Search for the cell housing the specified text and yield its (X, Y) center coordinate. 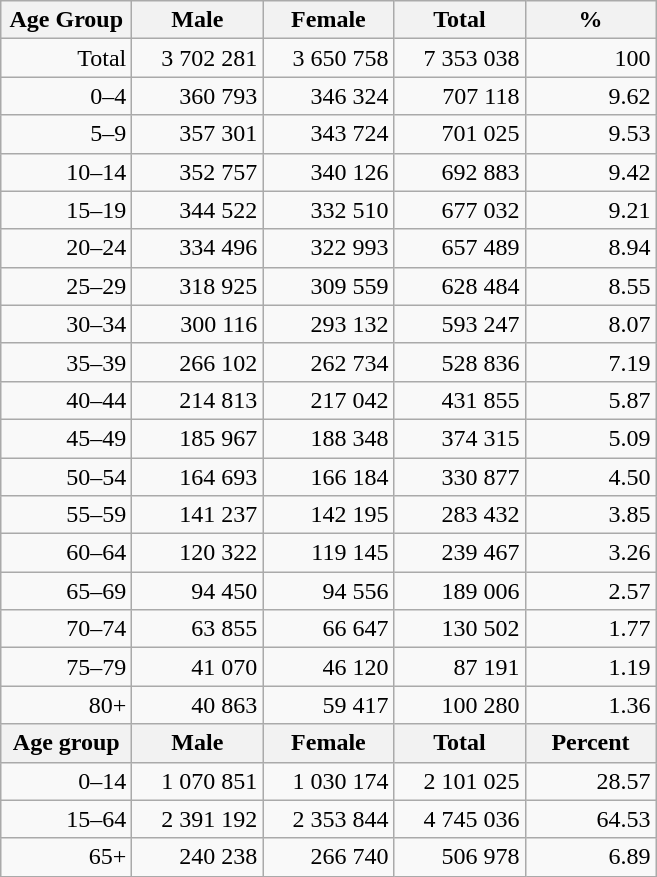
3.26 (590, 553)
94 556 (328, 591)
41 070 (198, 667)
59 417 (328, 705)
Age group (66, 743)
100 (590, 58)
65+ (66, 857)
Age Group (66, 20)
2 101 025 (460, 781)
1 030 174 (328, 781)
593 247 (460, 324)
7 353 038 (460, 58)
6.89 (590, 857)
55–59 (66, 515)
357 301 (198, 134)
2.57 (590, 591)
3 702 281 (198, 58)
1 070 851 (198, 781)
332 510 (328, 210)
119 145 (328, 553)
239 467 (460, 553)
293 132 (328, 324)
5–9 (66, 134)
214 813 (198, 400)
Percent (590, 743)
40 863 (198, 705)
66 647 (328, 629)
188 348 (328, 438)
9.21 (590, 210)
64.53 (590, 819)
20–24 (66, 248)
9.42 (590, 172)
141 237 (198, 515)
25–29 (66, 286)
266 102 (198, 362)
50–54 (66, 477)
28.57 (590, 781)
506 978 (460, 857)
5.09 (590, 438)
80+ (66, 705)
344 522 (198, 210)
8.55 (590, 286)
40–44 (66, 400)
9.53 (590, 134)
94 450 (198, 591)
7.19 (590, 362)
60–64 (66, 553)
0–4 (66, 96)
185 967 (198, 438)
15–64 (66, 819)
5.87 (590, 400)
3.85 (590, 515)
130 502 (460, 629)
87 191 (460, 667)
4.50 (590, 477)
45–49 (66, 438)
2 391 192 (198, 819)
10–14 (66, 172)
1.77 (590, 629)
70–74 (66, 629)
240 238 (198, 857)
692 883 (460, 172)
628 484 (460, 286)
346 324 (328, 96)
63 855 (198, 629)
322 993 (328, 248)
360 793 (198, 96)
677 032 (460, 210)
166 184 (328, 477)
75–79 (66, 667)
431 855 (460, 400)
30–34 (66, 324)
318 925 (198, 286)
1.36 (590, 705)
1.19 (590, 667)
120 322 (198, 553)
0–14 (66, 781)
15–19 (66, 210)
657 489 (460, 248)
330 877 (460, 477)
142 195 (328, 515)
300 116 (198, 324)
701 025 (460, 134)
9.62 (590, 96)
65–69 (66, 591)
164 693 (198, 477)
352 757 (198, 172)
528 836 (460, 362)
266 740 (328, 857)
46 120 (328, 667)
35–39 (66, 362)
3 650 758 (328, 58)
8.94 (590, 248)
217 042 (328, 400)
8.07 (590, 324)
% (590, 20)
343 724 (328, 134)
189 006 (460, 591)
340 126 (328, 172)
374 315 (460, 438)
262 734 (328, 362)
707 118 (460, 96)
2 353 844 (328, 819)
309 559 (328, 286)
4 745 036 (460, 819)
100 280 (460, 705)
334 496 (198, 248)
283 432 (460, 515)
